Return the (x, y) coordinate for the center point of the cell that contains the specified text.  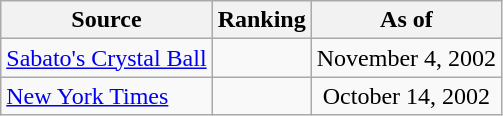
October 14, 2002 (406, 96)
Ranking (262, 20)
November 4, 2002 (406, 58)
Source (106, 20)
Sabato's Crystal Ball (106, 58)
As of (406, 20)
New York Times (106, 96)
